Find where the given text appears and provide that cell's center as (X, Y) coordinate. 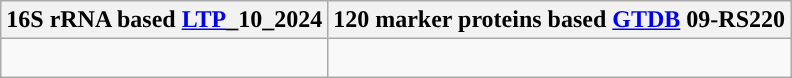
16S rRNA based LTP_10_2024 (164, 20)
120 marker proteins based GTDB 09-RS220 (560, 20)
